Capture the cell that displays the provided text and extract its [x, y] central coordinate. 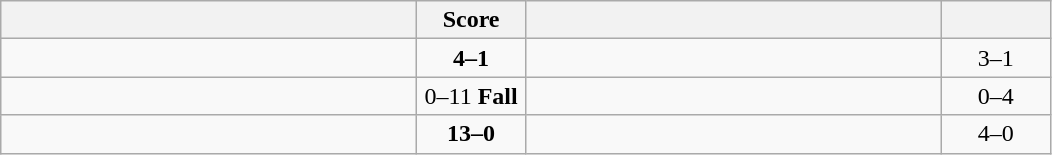
Score [472, 20]
3–1 [996, 58]
4–1 [472, 58]
4–0 [996, 134]
13–0 [472, 134]
0–4 [996, 96]
0–11 Fall [472, 96]
